Return the [X, Y] coordinate for the center point of the cell that contains the specified text.  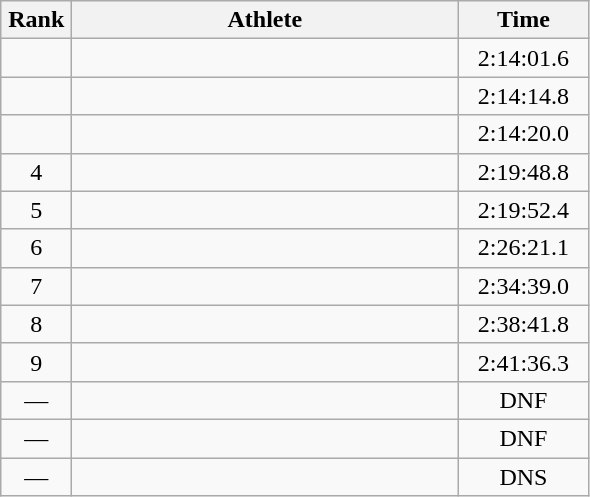
2:19:52.4 [524, 210]
Rank [36, 20]
9 [36, 362]
2:19:48.8 [524, 172]
2:26:21.1 [524, 248]
Time [524, 20]
2:38:41.8 [524, 324]
2:14:01.6 [524, 58]
6 [36, 248]
Athlete [265, 20]
8 [36, 324]
4 [36, 172]
DNS [524, 477]
2:14:20.0 [524, 134]
5 [36, 210]
2:41:36.3 [524, 362]
7 [36, 286]
2:14:14.8 [524, 96]
2:34:39.0 [524, 286]
